Find where the given text appears and provide that cell's center as (X, Y) coordinate. 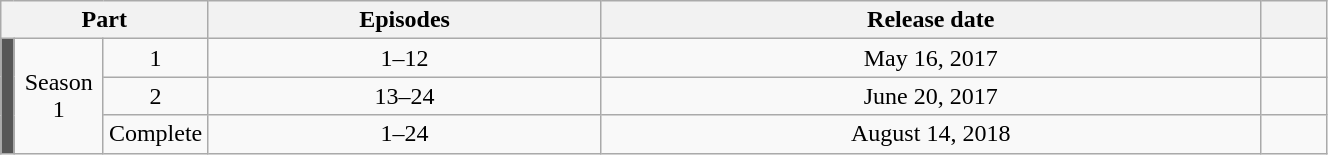
2 (155, 96)
1–12 (404, 58)
August 14, 2018 (930, 134)
Part (104, 20)
Release date (930, 20)
13–24 (404, 96)
May 16, 2017 (930, 58)
Episodes (404, 20)
1 (155, 58)
Complete (155, 134)
Season 1 (58, 96)
1–24 (404, 134)
June 20, 2017 (930, 96)
